Output the (x, y) coordinate of the center of the cell containing the given text.  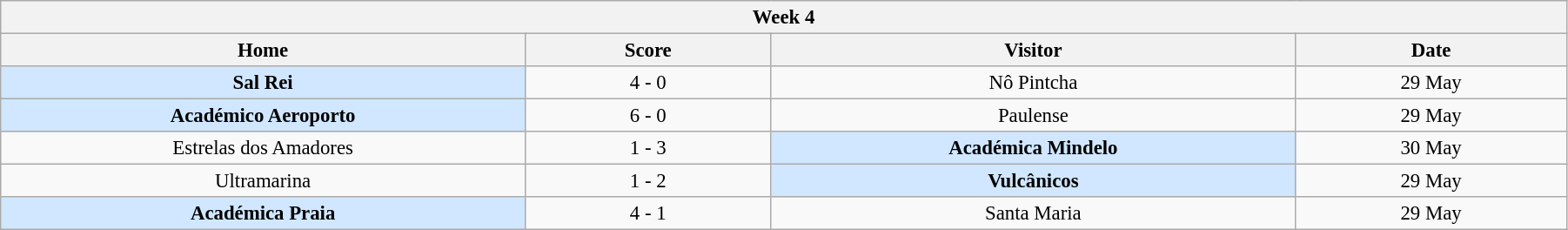
Score (647, 51)
4 - 0 (647, 83)
Paulense (1034, 116)
Sal Rei (263, 83)
1 - 3 (647, 148)
30 May (1431, 148)
Week 4 (784, 17)
1 - 2 (647, 181)
4 - 1 (647, 213)
Ultramarina (263, 181)
Nô Pintcha (1034, 83)
Académica Praia (263, 213)
Visitor (1034, 51)
6 - 0 (647, 116)
Vulcânicos (1034, 181)
Académica Mindelo (1034, 148)
Date (1431, 51)
Santa Maria (1034, 213)
Estrelas dos Amadores (263, 148)
Académico Aeroporto (263, 116)
Home (263, 51)
